Determine the (X, Y) coordinate at the center of the cell enclosing the given text.  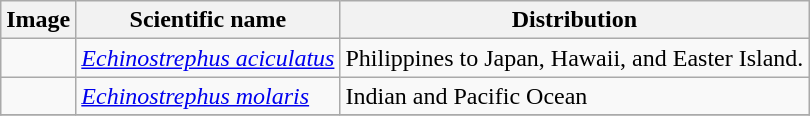
Echinostrephus aciculatus (208, 58)
Philippines to Japan, Hawaii, and Easter Island. (574, 58)
Image (38, 20)
Indian and Pacific Ocean (574, 96)
Echinostrephus molaris (208, 96)
Scientific name (208, 20)
Distribution (574, 20)
